Find where the given text appears and provide that cell's center as [x, y] coordinate. 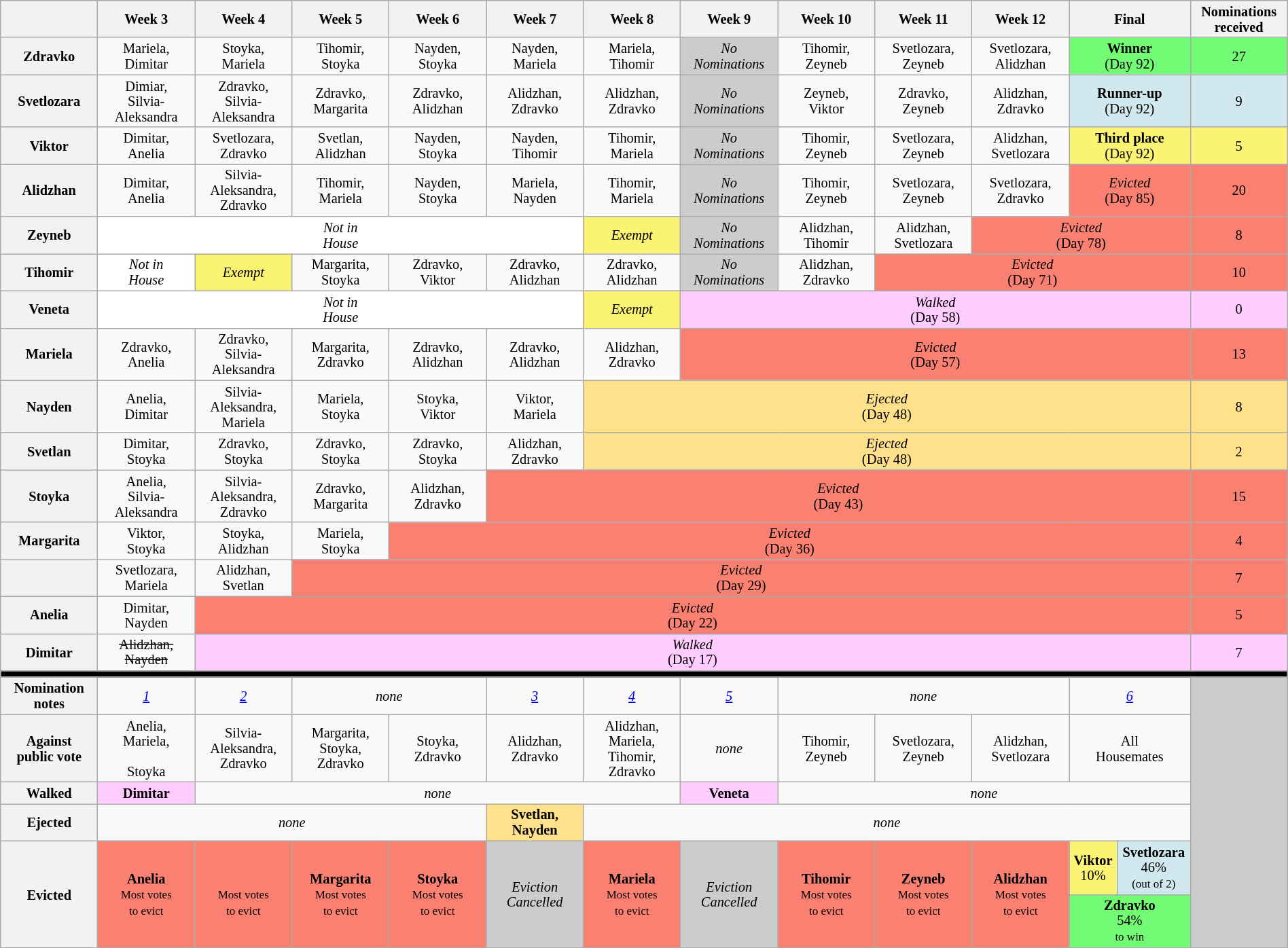
Svetlozara [49, 101]
Week 4 [243, 19]
Week 9 [730, 19]
AlidzhanMost votesto evict [1020, 894]
Week 11 [924, 19]
ZeynebMost votesto evict [924, 894]
3 [535, 695]
Stoyka [49, 496]
Walked(Day 58) [935, 310]
Margarita,Zdravko [341, 354]
Evicted(Day 36) [789, 541]
Week 7 [535, 19]
Week 10 [826, 19]
Tihomir [49, 272]
Evicted(Day 57) [935, 354]
Dimitar,Nayden [147, 615]
Walked(Day 17) [693, 652]
Zdravko,Viktor [437, 272]
AllHousemates [1130, 748]
Viktor10% [1094, 868]
Alidzhan,Nayden [147, 652]
Mariela [49, 354]
Most votesto evict [243, 894]
Week 12 [1020, 19]
Svetlozara,Mariela [147, 577]
Zdravko,Zeyneb [924, 101]
27 [1239, 56]
Zeyneb [49, 235]
Zdravko [49, 56]
Week 5 [341, 19]
Zdravko,Anelia [147, 354]
Viktor [49, 145]
0 [1239, 310]
Third place(Day 92) [1130, 145]
Svetlan,Alidzhan [341, 145]
Nominationnotes [49, 695]
6 [1130, 695]
Anelia,Silvia-Aleksandra [147, 496]
Anelia,Dimitar [147, 406]
Evicted(Day 71) [1033, 272]
Margarita,Stoyka,Zdravko [341, 748]
1 [147, 695]
Nominationsreceived [1239, 19]
Ejected [49, 822]
Evicted [49, 894]
Viktor,Stoyka [147, 541]
Alidzhan,Tihomir [826, 235]
Svetlan [49, 451]
Evicted(Day 29) [741, 577]
Winner(Day 92) [1130, 56]
Runner-up(Day 92) [1130, 101]
TihomirMost votesto evict [826, 894]
Svetlan,Nayden [535, 822]
9 [1239, 101]
Dimitar,Stoyka [147, 451]
MarielaMost votesto evict [632, 894]
MargaritaMost votesto evict [341, 894]
Tihomir,Stoyka [341, 56]
Stoyka,Mariela [243, 56]
Week 8 [632, 19]
Mariela,Nayden [535, 190]
Anelia [49, 615]
Stoyka,Alidzhan [243, 541]
Evicted(Day 22) [693, 615]
Nayden,Mariela [535, 56]
Mariela,Dimitar [147, 56]
Evicted(Day 78) [1081, 235]
Evicted(Day 43) [838, 496]
Alidzhan [49, 190]
Alidzhan,Mariela,Tihomir,Zdravko [632, 748]
20 [1239, 190]
Week 6 [437, 19]
Margarita [49, 541]
Nayden [49, 406]
Evicted(Day 85) [1130, 190]
Zdravko54%to win [1130, 921]
Viktor,Mariela [535, 406]
AneliaMost votesto evict [147, 894]
Stoyka,Viktor [437, 406]
Final [1130, 19]
Week 3 [147, 19]
Anelia,Mariela,Stoyka [147, 748]
Svetlozara46%(out of 2) [1153, 868]
Dimiar,Silvia-Aleksandra [147, 101]
StoykaMost votesto evict [437, 894]
Walked [49, 792]
Svetlozara,Alidzhan [1020, 56]
Stoyka,Zdravko [437, 748]
10 [1239, 272]
Nayden,Tihomir [535, 145]
Mariela,Tihomir [632, 56]
Againstpublic vote [49, 748]
Silvia-Aleksandra,Mariela [243, 406]
Alidzhan,Svetlan [243, 577]
Zeyneb,Viktor [826, 101]
15 [1239, 496]
13 [1239, 354]
Margarita,Stoyka [341, 272]
